Pinpoint the cell where the given text exists, returning its (x, y) midpoint coordinate. 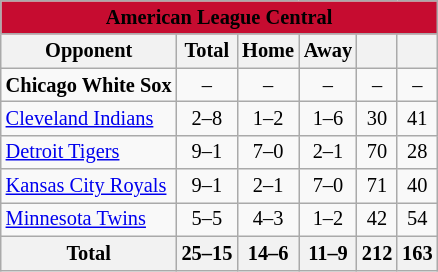
Cleveland Indians (89, 118)
163 (417, 253)
28 (417, 152)
American League Central (220, 17)
Opponent (89, 51)
Home (268, 51)
Minnesota Twins (89, 219)
Detroit Tigers (89, 152)
Away (328, 51)
Kansas City Royals (89, 186)
40 (417, 186)
11–9 (328, 253)
71 (377, 186)
14–6 (268, 253)
5–5 (208, 219)
70 (377, 152)
41 (417, 118)
4–3 (268, 219)
1–6 (328, 118)
212 (377, 253)
30 (377, 118)
25–15 (208, 253)
Chicago White Sox (89, 85)
42 (377, 219)
2–8 (208, 118)
54 (417, 219)
